Locate the cell with the specified text and output its [x, y] center coordinate. 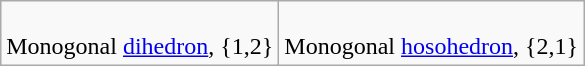
Monogonal hosohedron, {2,1} [432, 34]
Monogonal dihedron, {1,2} [140, 34]
